Determine the [X, Y] coordinate at the center of the cell enclosing the given text.  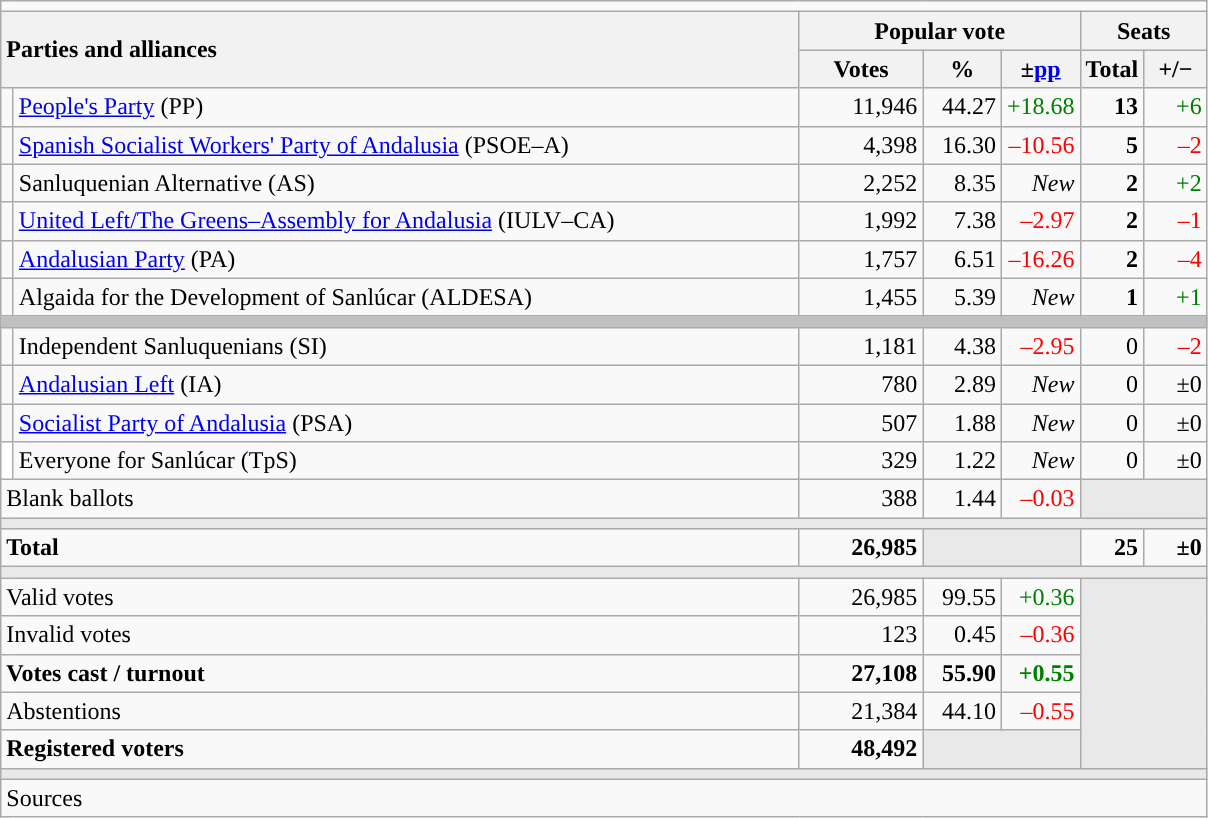
48,492 [861, 749]
+2 [1176, 183]
11,946 [861, 107]
13 [1112, 107]
1.44 [962, 499]
Independent Sanluquenians (SI) [406, 346]
1,992 [861, 221]
Valid votes [400, 597]
0.45 [962, 635]
Sanluquenian Alternative (AS) [406, 183]
4.38 [962, 346]
1,181 [861, 346]
–4 [1176, 259]
% [962, 69]
2.89 [962, 384]
4,398 [861, 145]
44.10 [962, 711]
5.39 [962, 297]
16.30 [962, 145]
Seats [1144, 31]
Andalusian Party (PA) [406, 259]
7.38 [962, 221]
2,252 [861, 183]
123 [861, 635]
1.22 [962, 461]
388 [861, 499]
People's Party (PP) [406, 107]
1.88 [962, 423]
1,757 [861, 259]
Algaida for the Development of Sanlúcar (ALDESA) [406, 297]
6.51 [962, 259]
–0.36 [1040, 635]
±pp [1040, 69]
+0.55 [1040, 673]
1 [1112, 297]
United Left/The Greens–Assembly for Andalusia (IULV–CA) [406, 221]
Popular vote [940, 31]
Abstentions [400, 711]
27,108 [861, 673]
55.90 [962, 673]
21,384 [861, 711]
1,455 [861, 297]
–0.03 [1040, 499]
329 [861, 461]
780 [861, 384]
Andalusian Left (IA) [406, 384]
44.27 [962, 107]
Parties and alliances [400, 50]
8.35 [962, 183]
+6 [1176, 107]
25 [1112, 548]
+18.68 [1040, 107]
Registered voters [400, 749]
Spanish Socialist Workers' Party of Andalusia (PSOE–A) [406, 145]
–1 [1176, 221]
507 [861, 423]
Socialist Party of Andalusia (PSA) [406, 423]
–2.97 [1040, 221]
Sources [604, 798]
–10.56 [1040, 145]
–16.26 [1040, 259]
+1 [1176, 297]
Votes cast / turnout [400, 673]
–0.55 [1040, 711]
–2.95 [1040, 346]
Everyone for Sanlúcar (TpS) [406, 461]
Blank ballots [400, 499]
Invalid votes [400, 635]
Votes [861, 69]
+0.36 [1040, 597]
+/− [1176, 69]
5 [1112, 145]
99.55 [962, 597]
